Pinpoint the cell where the given text exists, returning its [x, y] midpoint coordinate. 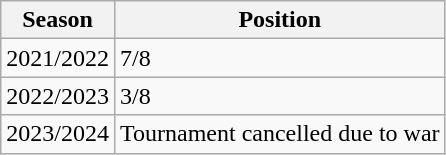
7/8 [280, 58]
2023/2024 [58, 134]
2021/2022 [58, 58]
2022/2023 [58, 96]
3/8 [280, 96]
Tournament cancelled due to war [280, 134]
Position [280, 20]
Season [58, 20]
